Output the [X, Y] coordinate of the center of the cell containing the given text.  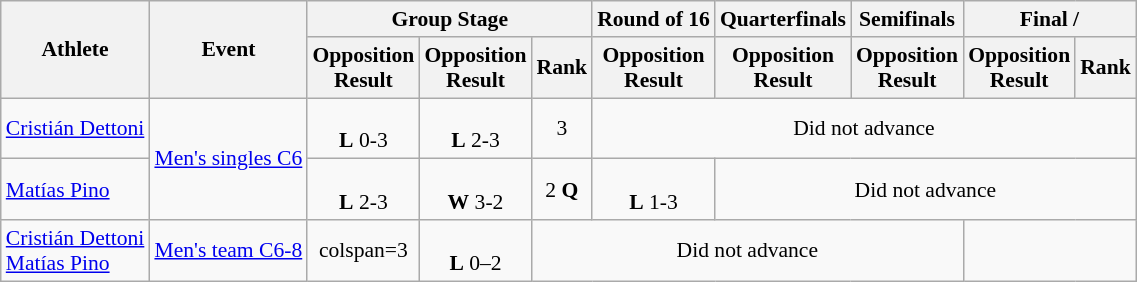
Men's team C6-8 [228, 250]
3 [562, 128]
Event [228, 50]
Athlete [76, 50]
Men's singles C6 [228, 159]
colspan=3 [363, 250]
Final / [1050, 19]
Round of 16 [654, 19]
Group Stage [450, 19]
Quarterfinals [783, 19]
Matías Pino [76, 190]
W 3-2 [475, 190]
L 0–2 [475, 250]
Semifinals [907, 19]
2 Q [562, 190]
Cristián DettoniMatías Pino [76, 250]
Cristián Dettoni [76, 128]
L 0-3 [363, 128]
L 1-3 [654, 190]
